For the text-containing cell, return its midpoint in [X, Y] coordinate format. 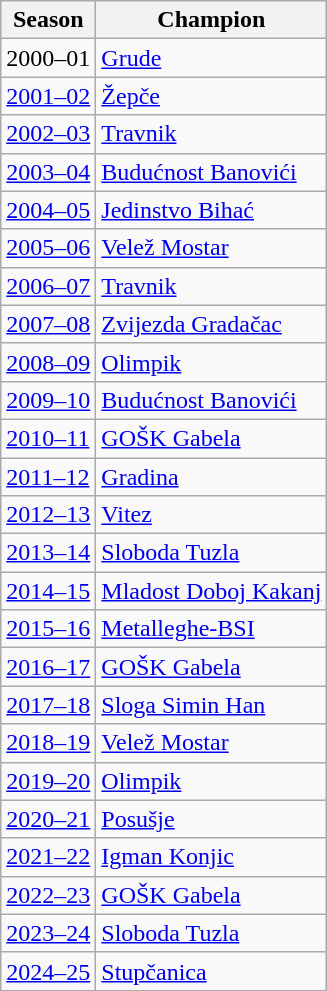
Grude [212, 58]
2018–19 [48, 743]
2007–08 [48, 324]
2023–24 [48, 933]
Zvijezda Gradačac [212, 324]
Stupčanica [212, 971]
2017–18 [48, 705]
2020–21 [48, 819]
2013–14 [48, 553]
2021–22 [48, 857]
Žepče [212, 96]
Gradina [212, 477]
2010–11 [48, 438]
Sloga Simin Han [212, 705]
Mladost Doboj Kakanj [212, 591]
2000–01 [48, 58]
2015–16 [48, 629]
Metalleghe-BSI [212, 629]
Champion [212, 20]
2005–06 [48, 248]
Season [48, 20]
Jedinstvo Bihać [212, 210]
2003–04 [48, 172]
Vitez [212, 515]
2014–15 [48, 591]
2022–23 [48, 895]
2012–13 [48, 515]
2009–10 [48, 400]
2006–07 [48, 286]
2002–03 [48, 134]
2008–09 [48, 362]
2019–20 [48, 781]
2004–05 [48, 210]
Posušje [212, 819]
2016–17 [48, 667]
2024–25 [48, 971]
2011–12 [48, 477]
2001–02 [48, 96]
Igman Konjic [212, 857]
